Determine the [X, Y] coordinate at the center of the cell enclosing the given text.  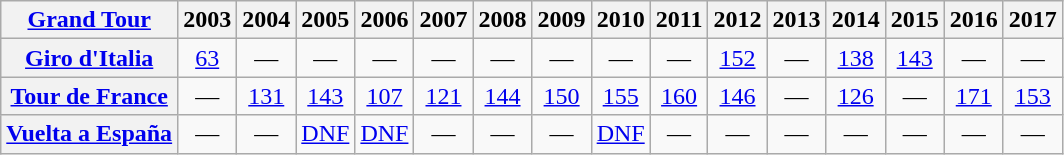
2015 [914, 20]
121 [444, 96]
2005 [326, 20]
171 [974, 96]
2014 [856, 20]
150 [562, 96]
153 [1032, 96]
Vuelta a España [90, 134]
107 [384, 96]
Giro d'Italia [90, 58]
2013 [796, 20]
126 [856, 96]
2003 [208, 20]
2007 [444, 20]
Tour de France [90, 96]
146 [738, 96]
2010 [620, 20]
2016 [974, 20]
2009 [562, 20]
2012 [738, 20]
160 [679, 96]
63 [208, 58]
2006 [384, 20]
Grand Tour [90, 20]
131 [266, 96]
144 [502, 96]
155 [620, 96]
2004 [266, 20]
152 [738, 58]
2011 [679, 20]
2017 [1032, 20]
2008 [502, 20]
138 [856, 58]
